Return [x, y] of the center of cell containing provided text 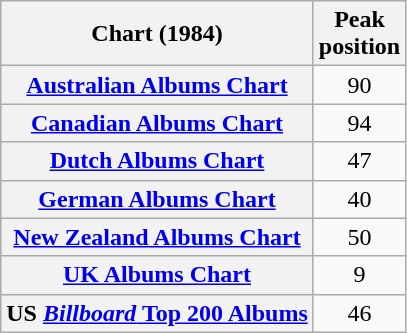
47 [359, 161]
Australian Albums Chart [158, 85]
Dutch Albums Chart [158, 161]
90 [359, 85]
9 [359, 275]
German Albums Chart [158, 199]
Chart (1984) [158, 34]
94 [359, 123]
40 [359, 199]
New Zealand Albums Chart [158, 237]
US Billboard Top 200 Albums [158, 313]
46 [359, 313]
Peakposition [359, 34]
Canadian Albums Chart [158, 123]
50 [359, 237]
UK Albums Chart [158, 275]
